Return [x, y] of the center of cell containing provided text 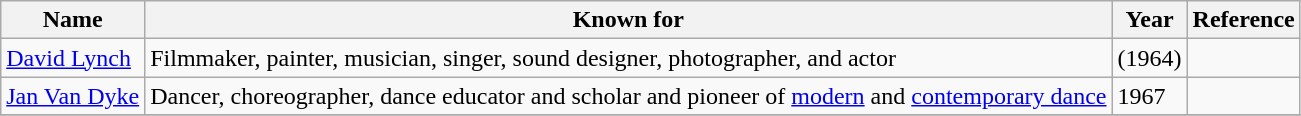
Dancer, choreographer, dance educator and scholar and pioneer of modern and contemporary dance [628, 96]
Jan Van Dyke [73, 96]
Name [73, 20]
Year [1150, 20]
David Lynch [73, 58]
Filmmaker, painter, musician, singer, sound designer, photographer, and actor [628, 58]
(1964) [1150, 58]
Known for [628, 20]
1967 [1150, 96]
Reference [1244, 20]
